Return the [X, Y] coordinate for the center point of the cell that contains the specified text.  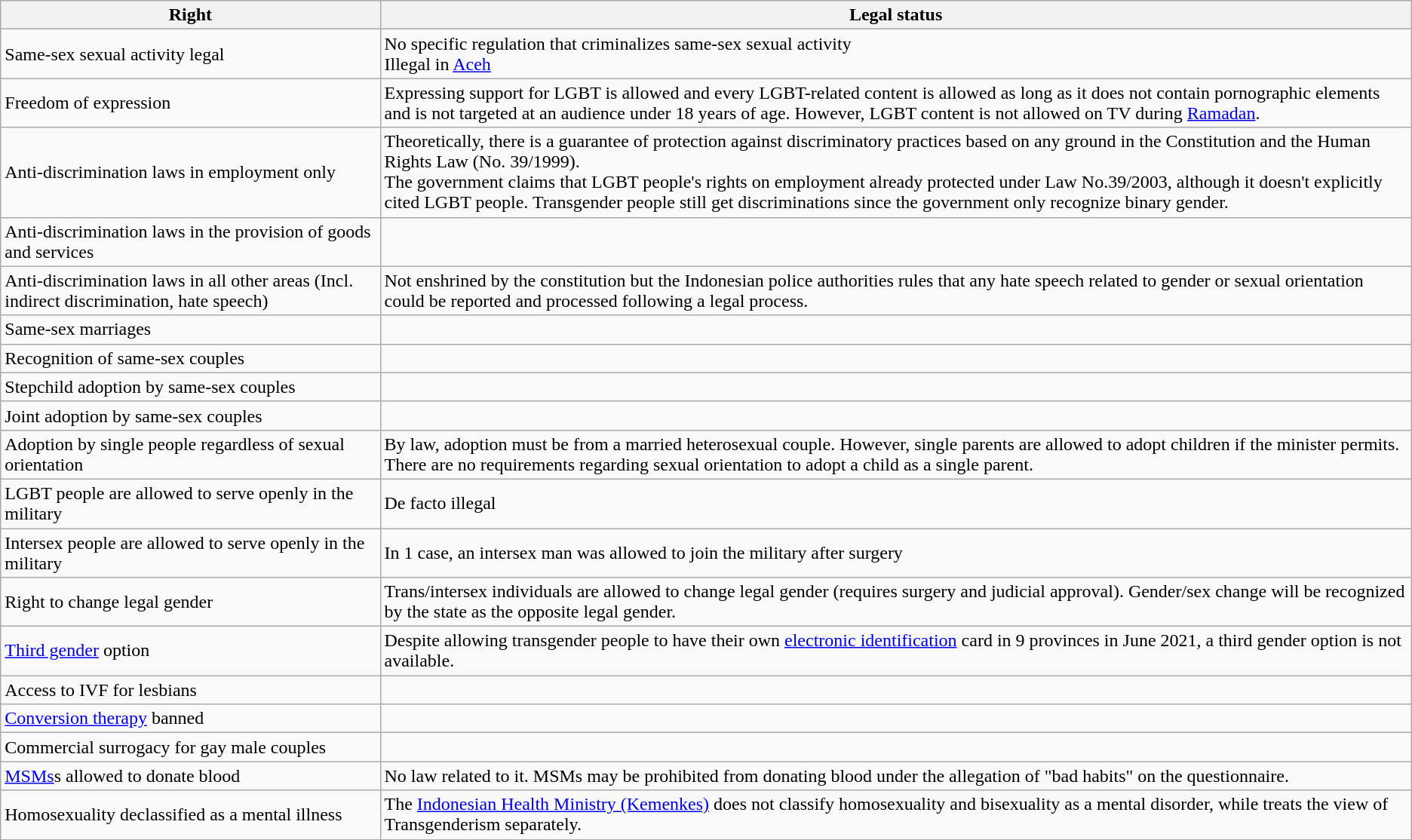
Third gender option [190, 651]
Intersex people are allowed to serve openly in the military [190, 552]
Joint adoption by same-sex couples [190, 415]
In 1 case, an intersex man was allowed to join the military after surgery [896, 552]
Right to change legal gender [190, 602]
No specific regulation that criminalizes same-sex sexual activity Illegal in Aceh [896, 54]
Anti-discrimination laws in employment only [190, 172]
Commercial surrogacy for gay male couples [190, 747]
Access to IVF for lesbians [190, 690]
LGBT people are allowed to serve openly in the military [190, 504]
Legal status [896, 15]
Stepchild adoption by same-sex couples [190, 387]
Same-sex sexual activity legal [190, 54]
Homosexuality declassified as a mental illness [190, 814]
Anti-discrimination laws in the provision of goods and services [190, 241]
Right [190, 15]
MSMss allowed to donate blood [190, 776]
No law related to it. MSMs may be prohibited from donating blood under the allegation of "bad habits" on the questionnaire. [896, 776]
Conversion therapy banned [190, 719]
Freedom of expression [190, 103]
Recognition of same-sex couples [190, 358]
Adoption by single people regardless of sexual orientation [190, 454]
Same-sex marriages [190, 330]
De facto illegal [896, 504]
Anti-discrimination laws in all other areas (Incl. indirect discrimination, hate speech) [190, 291]
